Output the (X, Y) coordinate of the center of the cell containing the given text.  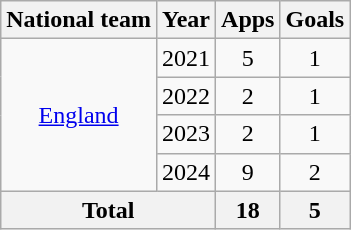
National team (79, 20)
Apps (248, 20)
Total (108, 210)
2024 (186, 172)
18 (248, 210)
England (79, 115)
2021 (186, 58)
9 (248, 172)
Year (186, 20)
2023 (186, 134)
Goals (315, 20)
2022 (186, 96)
